Find where the given text appears and provide that cell's center as [X, Y] coordinate. 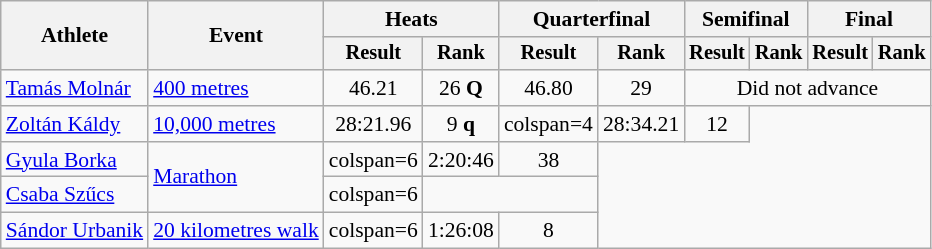
10,000 metres [236, 124]
20 kilometres walk [236, 231]
Tamás Molnár [74, 88]
Did not advance [807, 88]
8 [548, 231]
29 [641, 88]
12 [717, 124]
Heats [412, 19]
Sándor Urbanik [74, 231]
Zoltán Káldy [74, 124]
400 metres [236, 88]
Final [868, 19]
Semifinal [746, 19]
38 [548, 160]
Gyula Borka [74, 160]
2:20:46 [461, 160]
Event [236, 36]
1:26:08 [461, 231]
28:21.96 [374, 124]
46.80 [548, 88]
Marathon [236, 178]
28:34.21 [641, 124]
46.21 [374, 88]
9 q [461, 124]
Quarterfinal [592, 19]
Csaba Szűcs [74, 195]
Athlete [74, 36]
colspan=4 [548, 124]
26 Q [461, 88]
